Return (x, y) of the center of cell containing provided text 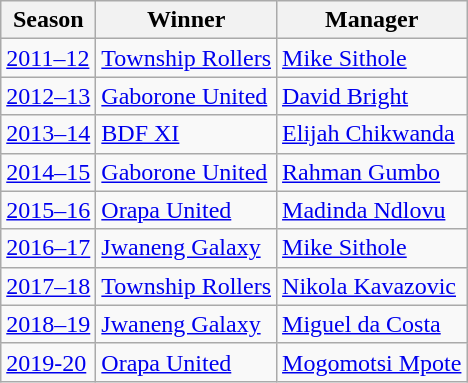
Winner (186, 20)
BDF XI (186, 134)
Rahman Gumbo (372, 172)
2016–17 (48, 248)
Madinda Ndlovu (372, 210)
Mogomotsi Mpote (372, 362)
Nikola Kavazovic (372, 286)
2018–19 (48, 324)
David Bright (372, 96)
Manager (372, 20)
2015–16 (48, 210)
Elijah Chikwanda (372, 134)
2019-20 (48, 362)
Season (48, 20)
2011–12 (48, 58)
2012–13 (48, 96)
Miguel da Costa (372, 324)
2013–14 (48, 134)
2017–18 (48, 286)
2014–15 (48, 172)
